Scan for the cell matching the given text and deliver its (x, y) coordinate at center. 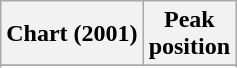
Chart (2001) (72, 34)
Peakposition (189, 34)
